Capture the cell that displays the provided text and extract its (x, y) central coordinate. 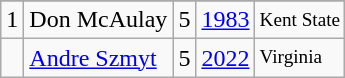
1 (12, 20)
1983 (226, 20)
2022 (226, 58)
Kent State (300, 20)
Virginia (300, 58)
Andre Szmyt (98, 58)
Don McAulay (98, 20)
